Determine the [X, Y] coordinate at the center of the cell enclosing the given text.  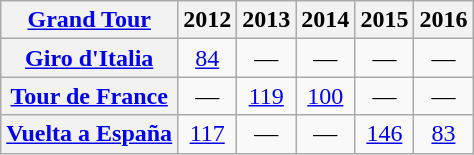
2012 [208, 20]
100 [326, 96]
Grand Tour [90, 20]
117 [208, 134]
84 [208, 58]
146 [384, 134]
Giro d'Italia [90, 58]
2016 [444, 20]
2015 [384, 20]
Tour de France [90, 96]
Vuelta a España [90, 134]
2013 [266, 20]
119 [266, 96]
2014 [326, 20]
83 [444, 134]
